Scan for the cell matching the given text and deliver its (X, Y) coordinate at center. 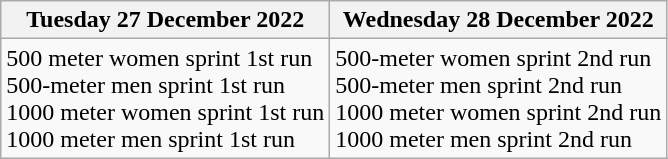
500-meter women sprint 2nd run 500-meter men sprint 2nd run 1000 meter women sprint 2nd run 1000 meter men sprint 2nd run (498, 98)
500 meter women sprint 1st run 500-meter men sprint 1st run 1000 meter women sprint 1st run 1000 meter men sprint 1st run (166, 98)
Wednesday 28 December 2022 (498, 20)
Tuesday 27 December 2022 (166, 20)
